Capture the cell that displays the provided text and extract its [X, Y] central coordinate. 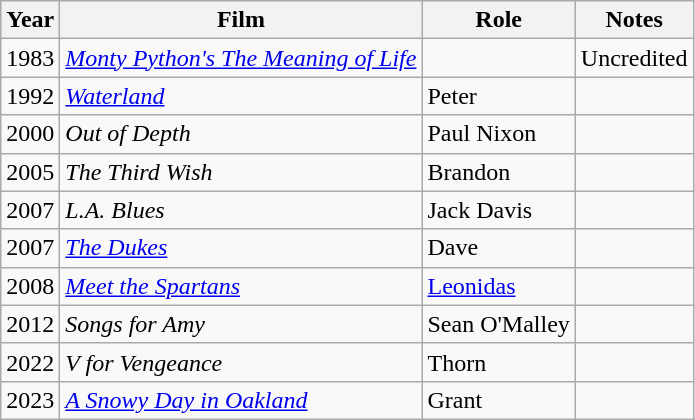
2012 [30, 324]
2005 [30, 172]
2008 [30, 286]
Meet the Spartans [241, 286]
Waterland [241, 96]
2000 [30, 134]
Peter [498, 96]
Year [30, 20]
Paul Nixon [498, 134]
2022 [30, 362]
The Third Wish [241, 172]
2023 [30, 400]
Notes [634, 20]
Monty Python's The Meaning of Life [241, 58]
Uncredited [634, 58]
Songs for Amy [241, 324]
Role [498, 20]
Sean O'Malley [498, 324]
Out of Depth [241, 134]
1983 [30, 58]
Thorn [498, 362]
Dave [498, 248]
Film [241, 20]
Jack Davis [498, 210]
Leonidas [498, 286]
The Dukes [241, 248]
A Snowy Day in Oakland [241, 400]
Brandon [498, 172]
L.A. Blues [241, 210]
Grant [498, 400]
V for Vengeance [241, 362]
1992 [30, 96]
